Determine the [X, Y] coordinate at the center of the cell enclosing the given text.  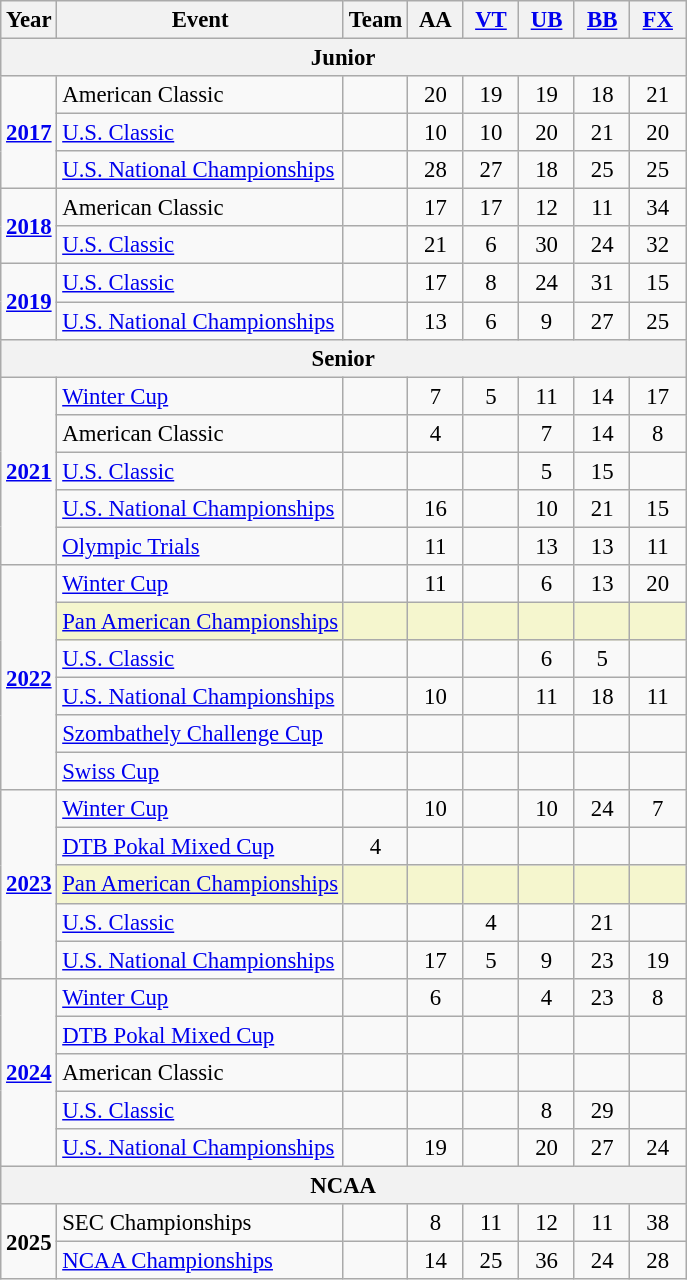
29 [602, 1110]
Senior [344, 358]
Szombathely Challenge Cup [200, 734]
AA [436, 20]
2025 [29, 1242]
2022 [29, 678]
2017 [29, 132]
2018 [29, 226]
32 [658, 245]
NCAA [344, 1185]
2021 [29, 471]
Year [29, 20]
2024 [29, 1072]
SEC Championships [200, 1223]
36 [547, 1261]
FX [658, 20]
31 [602, 283]
Junior [344, 58]
BB [602, 20]
38 [658, 1223]
NCAA Championships [200, 1261]
2023 [29, 884]
30 [547, 245]
Team [375, 20]
Olympic Trials [200, 546]
16 [436, 509]
Swiss Cup [200, 772]
UB [547, 20]
Event [200, 20]
2019 [29, 302]
34 [658, 208]
VT [491, 20]
